Extract the [X, Y] coordinate from the center of the cell holding the provided text.  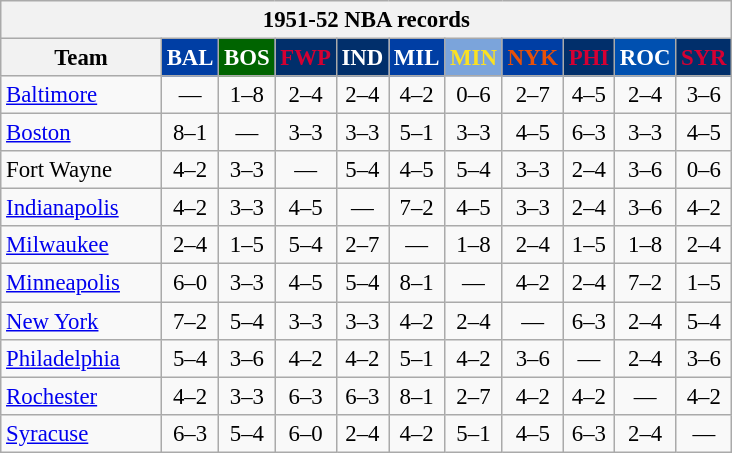
MIL [417, 58]
BAL [190, 58]
Milwaukee [82, 245]
Minneapolis [82, 283]
ROC [644, 58]
New York [82, 321]
Team [82, 58]
Boston [82, 133]
IND [362, 58]
PHI [588, 58]
1951-52 NBA records [366, 20]
Fort Wayne [82, 170]
Indianapolis [82, 208]
Philadelphia [82, 358]
Baltimore [82, 95]
BOS [247, 58]
Rochester [82, 396]
MIN [474, 58]
FWP [306, 58]
Syracuse [82, 433]
SYR [704, 58]
NYK [532, 58]
